Return the [X, Y] coordinate for the center point of the cell that contains the specified text.  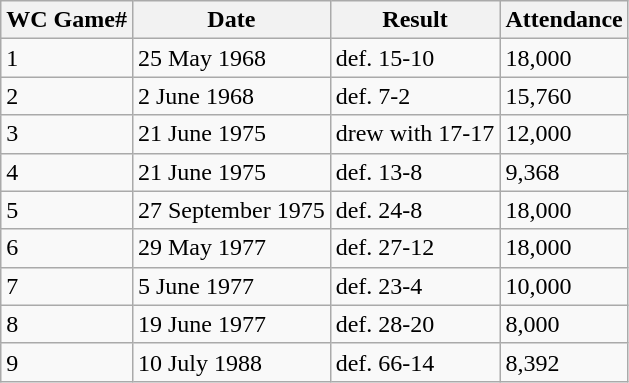
Attendance [564, 20]
def. 27-12 [415, 248]
5 June 1977 [231, 286]
5 [67, 210]
1 [67, 58]
2 June 1968 [231, 96]
def. 28-20 [415, 324]
10 July 1988 [231, 362]
29 May 1977 [231, 248]
def. 23-4 [415, 286]
10,000 [564, 286]
9,368 [564, 172]
def. 7-2 [415, 96]
Date [231, 20]
9 [67, 362]
def. 15-10 [415, 58]
8 [67, 324]
def. 24-8 [415, 210]
def. 66-14 [415, 362]
25 May 1968 [231, 58]
19 June 1977 [231, 324]
4 [67, 172]
7 [67, 286]
8,392 [564, 362]
27 September 1975 [231, 210]
Result [415, 20]
def. 13-8 [415, 172]
15,760 [564, 96]
2 [67, 96]
3 [67, 134]
WC Game# [67, 20]
12,000 [564, 134]
6 [67, 248]
drew with 17-17 [415, 134]
8,000 [564, 324]
